Extract the [x, y] coordinate from the center of the cell holding the provided text.  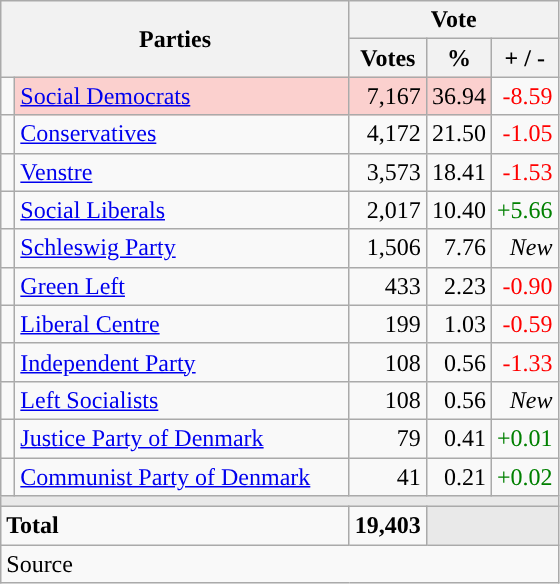
-8.59 [524, 96]
7,167 [388, 96]
Independent Party [182, 362]
% [458, 58]
3,573 [388, 172]
41 [388, 477]
4,172 [388, 134]
Conservatives [182, 134]
18.41 [458, 172]
10.40 [458, 210]
79 [388, 438]
Justice Party of Denmark [182, 438]
Social Democrats [182, 96]
Vote [454, 20]
Liberal Centre [182, 324]
-1.05 [524, 134]
Venstre [182, 172]
-1.53 [524, 172]
19,403 [388, 526]
Schleswig Party [182, 248]
Social Liberals [182, 210]
Green Left [182, 286]
+5.66 [524, 210]
-1.33 [524, 362]
2.23 [458, 286]
Parties [176, 39]
Total [176, 526]
Votes [388, 58]
Source [280, 564]
Left Socialists [182, 400]
-0.59 [524, 324]
Communist Party of Denmark [182, 477]
36.94 [458, 96]
1.03 [458, 324]
+0.02 [524, 477]
2,017 [388, 210]
7.76 [458, 248]
199 [388, 324]
+0.01 [524, 438]
433 [388, 286]
0.21 [458, 477]
-0.90 [524, 286]
21.50 [458, 134]
+ / - [524, 58]
0.41 [458, 438]
1,506 [388, 248]
